Find where the given text appears and provide that cell's center as (X, Y) coordinate. 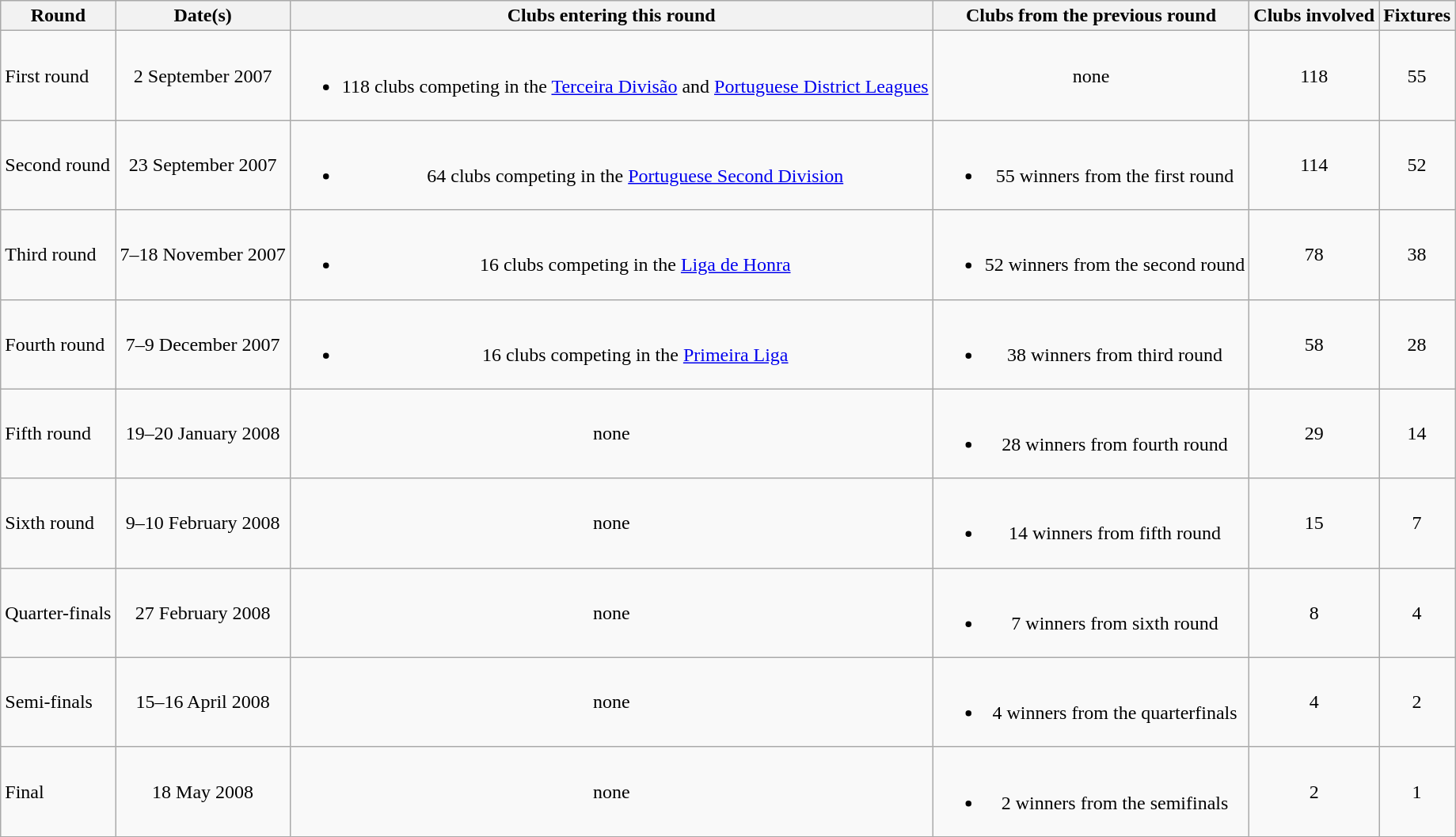
28 (1417, 344)
Fourth round (59, 344)
52 (1417, 165)
First round (59, 76)
38 (1417, 255)
29 (1314, 434)
Second round (59, 165)
8 (1314, 613)
15 (1314, 523)
52 winners from the second round (1091, 255)
Date(s) (203, 16)
Semi-finals (59, 702)
4 winners from the quarterfinals (1091, 702)
Round (59, 16)
55 winners from the first round (1091, 165)
Quarter-finals (59, 613)
55 (1417, 76)
2 winners from the semifinals (1091, 792)
16 clubs competing in the Liga de Honra (611, 255)
118 clubs competing in the Terceira Divisão and Portuguese District Leagues (611, 76)
14 (1417, 434)
1 (1417, 792)
28 winners from fourth round (1091, 434)
19–20 January 2008 (203, 434)
7 (1417, 523)
14 winners from fifth round (1091, 523)
Sixth round (59, 523)
64 clubs competing in the Portuguese Second Division (611, 165)
78 (1314, 255)
Clubs from the previous round (1091, 16)
9–10 February 2008 (203, 523)
Clubs entering this round (611, 16)
18 May 2008 (203, 792)
Clubs involved (1314, 16)
38 winners from third round (1091, 344)
23 September 2007 (203, 165)
Fifth round (59, 434)
27 February 2008 (203, 613)
2 September 2007 (203, 76)
118 (1314, 76)
7–18 November 2007 (203, 255)
16 clubs competing in the Primeira Liga (611, 344)
Third round (59, 255)
7–9 December 2007 (203, 344)
114 (1314, 165)
58 (1314, 344)
Fixtures (1417, 16)
7 winners from sixth round (1091, 613)
Final (59, 792)
15–16 April 2008 (203, 702)
